Detect which cell encompasses the target text, then output its (x, y) center coordinate. 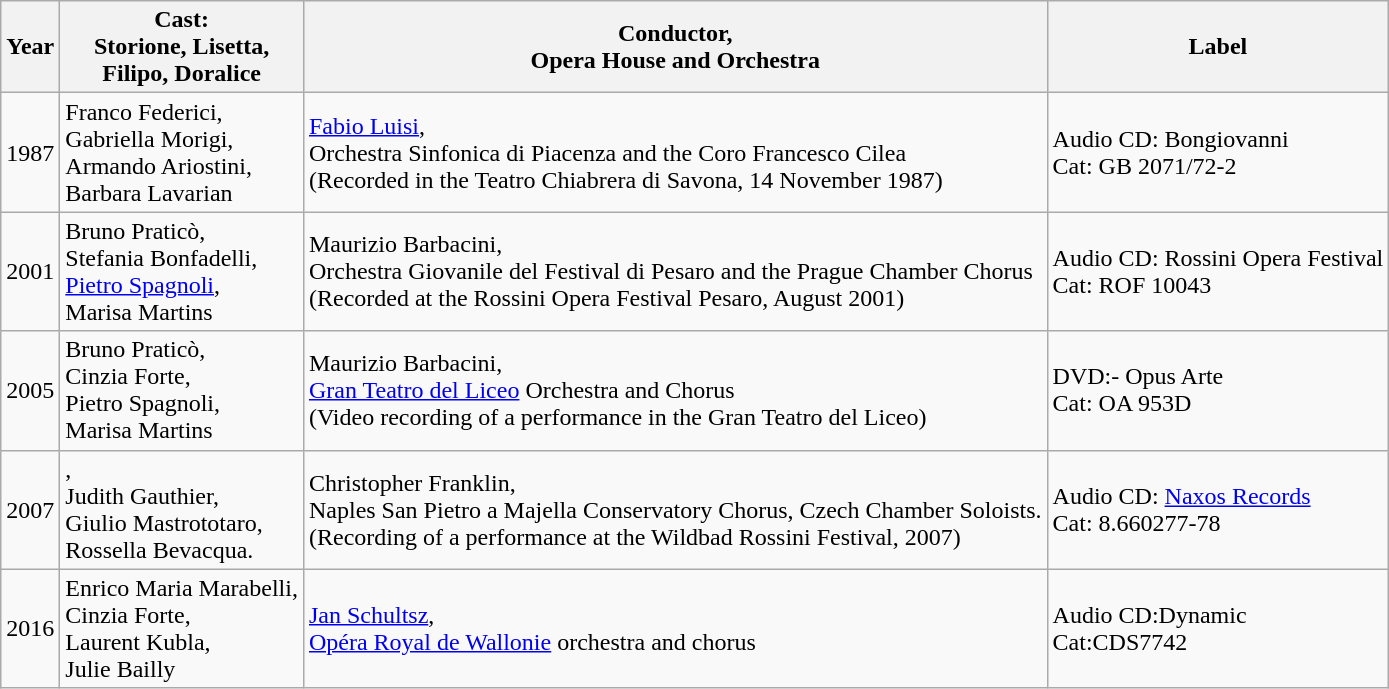
2005 (30, 390)
Audio CD:DynamicCat:CDS7742 (1218, 628)
Fabio Luisi, Orchestra Sinfonica di Piacenza and the Coro Francesco Cilea (Recorded in the Teatro Chiabrera di Savona, 14 November 1987) (675, 152)
Bruno Praticò,Cinzia Forte,Pietro Spagnoli,Marisa Martins (182, 390)
Audio CD: Rossini Opera FestivalCat: ROF 10043 (1218, 272)
Year (30, 47)
2007 (30, 510)
2001 (30, 272)
Bruno Praticò,Stefania Bonfadelli,Pietro Spagnoli,Marisa Martins (182, 272)
Enrico Maria Marabelli,Cinzia Forte,Laurent Kubla,Julie Bailly (182, 628)
DVD:- Opus ArteCat: OA 953D (1218, 390)
Jan Schultsz,Opéra Royal de Wallonie orchestra and chorus (675, 628)
Audio CD: Naxos RecordsCat: 8.660277-78 (1218, 510)
Label (1218, 47)
,Judith Gauthier,Giulio Mastrototaro,Rossella Bevacqua. (182, 510)
Cast:Storione, Lisetta, Filipo, Doralice (182, 47)
1987 (30, 152)
Audio CD: Bongiovanni Cat: GB 2071/72-2 (1218, 152)
Conductor,Opera House and Orchestra (675, 47)
Maurizio Barbacini,Gran Teatro del Liceo Orchestra and Chorus (Video recording of a performance in the Gran Teatro del Liceo) (675, 390)
2016 (30, 628)
Franco Federici, Gabriella Morigi, Armando Ariostini, Barbara Lavarian (182, 152)
